From the cell containing the given text, extract its center point as [x, y] coordinate. 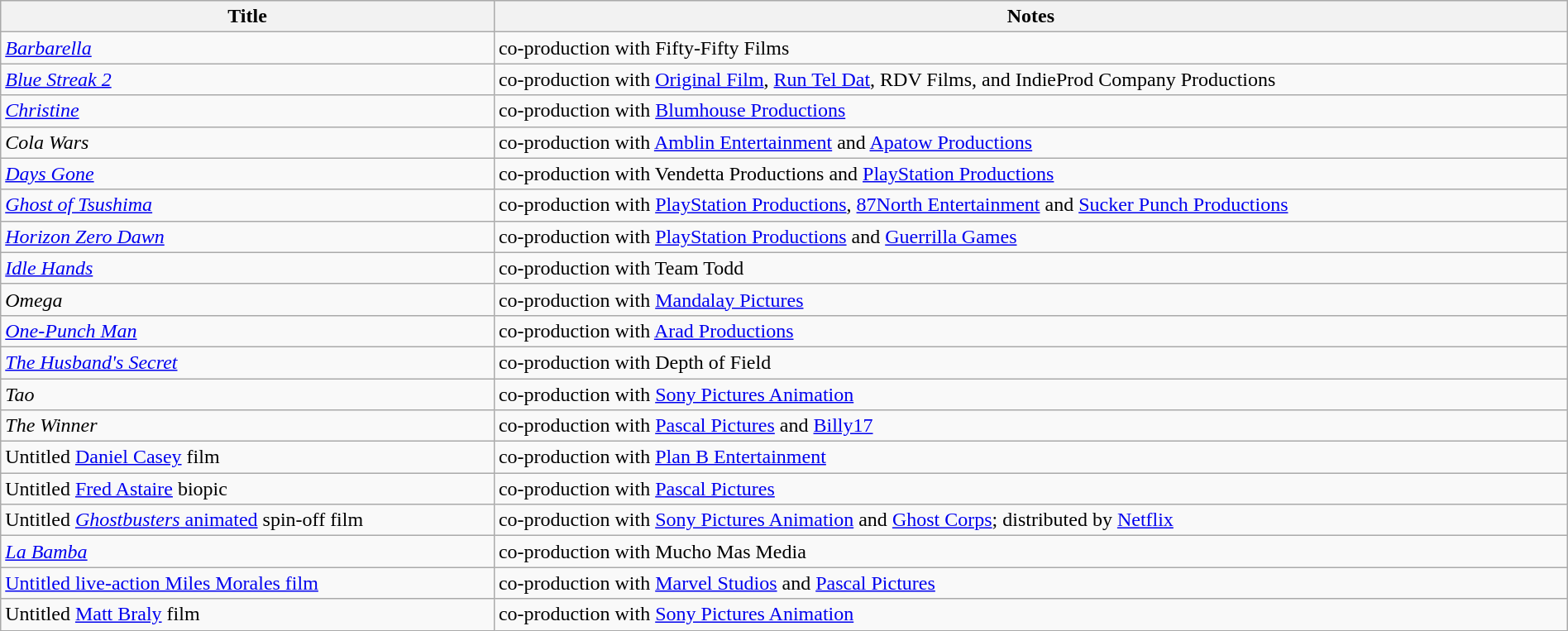
Title [248, 17]
Ghost of Tsushima [248, 205]
One-Punch Man [248, 331]
Untitled Fred Astaire biopic [248, 489]
co-production with Depth of Field [1030, 362]
Horizon Zero Dawn [248, 237]
Omega [248, 299]
Untitled Ghostbusters animated spin-off film [248, 520]
Untitled Daniel Casey film [248, 457]
co-production with Arad Productions [1030, 331]
Christine [248, 111]
co-production with Vendetta Productions and PlayStation Productions [1030, 174]
co-production with Pascal Pictures and Billy17 [1030, 426]
Cola Wars [248, 142]
Untitled Matt Braly film [248, 614]
co-production with PlayStation Productions, 87North Entertainment and Sucker Punch Productions [1030, 205]
Blue Streak 2 [248, 79]
co-production with Amblin Entertainment and Apatow Productions [1030, 142]
co-production with Original Film, Run Tel Dat, RDV Films, and IndieProd Company Productions [1030, 79]
co-production with Plan B Entertainment [1030, 457]
Days Gone [248, 174]
Barbarella [248, 48]
co-production with PlayStation Productions and Guerrilla Games [1030, 237]
co-production with Blumhouse Productions [1030, 111]
co-production with Mandalay Pictures [1030, 299]
The Husband's Secret [248, 362]
co-production with Fifty-Fifty Films [1030, 48]
Untitled live-action Miles Morales film [248, 583]
Notes [1030, 17]
co-production with Mucho Mas Media [1030, 552]
La Bamba [248, 552]
co-production with Team Todd [1030, 268]
Tao [248, 394]
co-production with Sony Pictures Animation and Ghost Corps; distributed by Netflix [1030, 520]
co-production with Marvel Studios and Pascal Pictures [1030, 583]
The Winner [248, 426]
co-production with Pascal Pictures [1030, 489]
Idle Hands [248, 268]
